Output the (X, Y) coordinate of the center of the cell containing the given text.  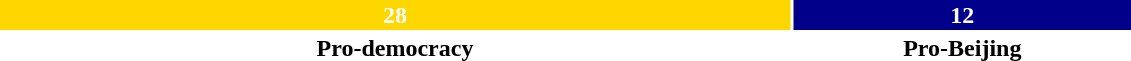
28 (395, 15)
